Pinpoint the cell where the given text exists, returning its [X, Y] midpoint coordinate. 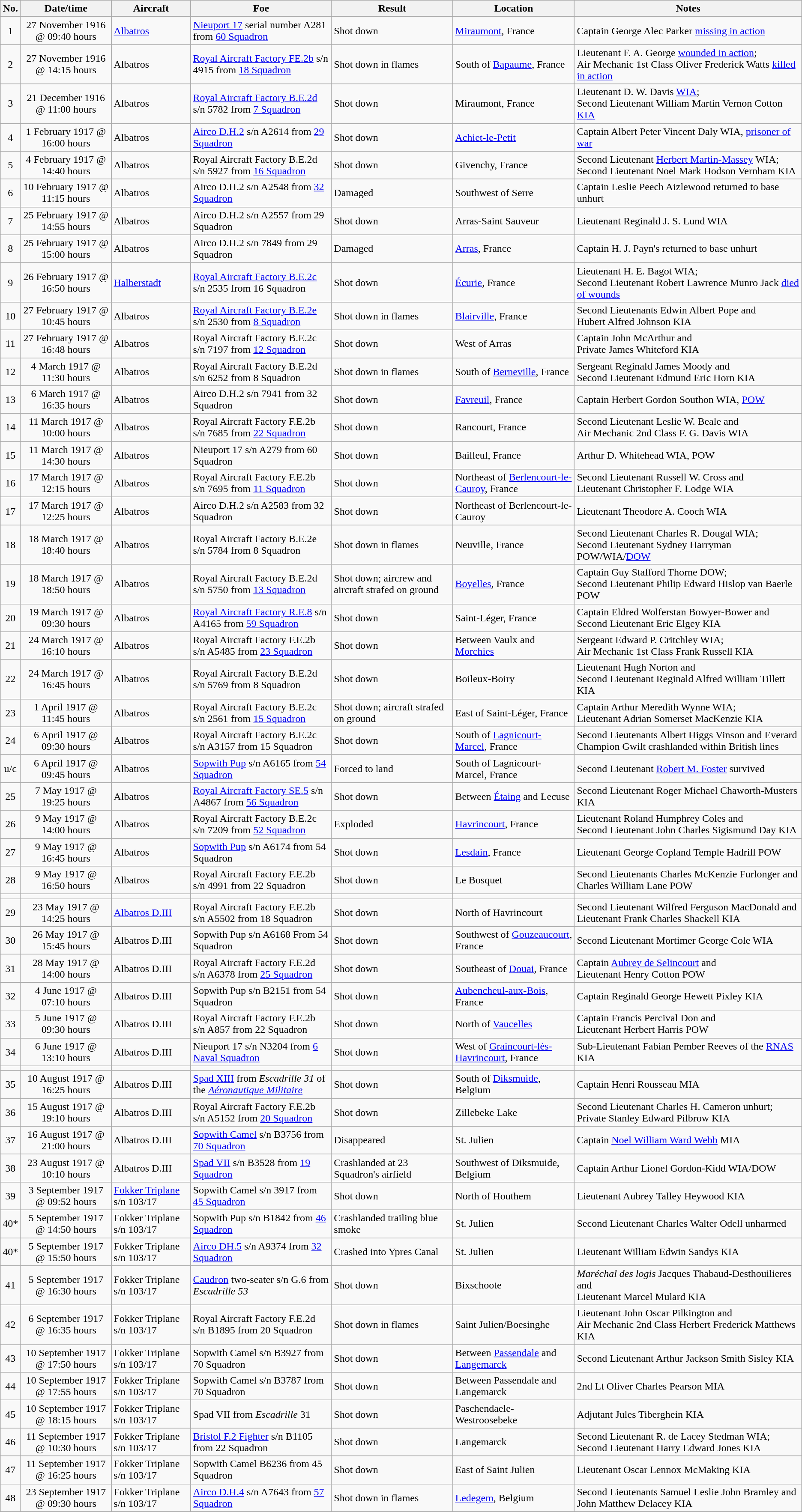
South of Diksmuide, Belgium [514, 1084]
Boileux-Boiry [514, 679]
10 September 1917 @ 17:50 hours [66, 1358]
Crashlanded trailing blue smoke [392, 1224]
24 [10, 741]
18 March 1917 @ 18:40 hours [66, 545]
Second Lieutenant Charles H. Cameron unhurt; Private Stanley Edward Pilbrow KIA [688, 1112]
Boyelles, France [514, 584]
18 [10, 545]
Arras-Saint Sauveur [514, 221]
Lieutenant D. W. Davis WIA; Second Lieutenant William Martin Vernon Cotton KIA [688, 104]
Between Étaing and Lecuse [514, 796]
Royal Aircraft Factory B.E.2e s/n 5784 from 8 Squadron [261, 545]
7 [10, 221]
6 June 1917 @ 13:10 hours [66, 1052]
Spad XIII from Escadrille 31 of the Aéronautique Militaire [261, 1084]
1 February 1917 @ 16:00 hours [66, 137]
Lieutenant John Oscar Pilkington and Air Mechanic 2nd Class Herbert Frederick Matthews KIA [688, 1325]
Sopwith Pup s/n B2151 from 54 Squadron [261, 996]
Langemarck [514, 1442]
Second Lieutenants Charles McKenzie Furlonger and Charles William Lane POW [688, 880]
1 April 1917 @ 11:45 hours [66, 713]
10 [10, 316]
Royal Aircraft Factory R.E.8 s/n A4165 from 59 Squadron [261, 617]
Bailleul, France [514, 456]
Location [514, 9]
Second Lieutenant Wilfred Ferguson MacDonald and Lieutenant Frank Charles Shackell KIA [688, 913]
Sopwith Camel s/n 3917 from 45 Squadron [261, 1196]
Havrincourt, France [514, 824]
24 March 1917 @ 16:45 hours [66, 679]
Second Lieutenant Charles Walter Odell unharmed [688, 1224]
36 [10, 1112]
Captain Reginald George Hewett Pixley KIA [688, 996]
Sub-Lieutenant Fabian Pember Reeves of the RNAS KIA [688, 1052]
Royal Aircraft Factory F.E.2b s/n A5502 from 18 Squadron [261, 913]
11 September 1917 @ 10:30 hours [66, 1442]
5 September 1917 @ 16:30 hours [66, 1285]
Northeast of Berlencourt-le-Cauroy [514, 511]
17 [10, 511]
8 [10, 248]
Captain Francis Percival Don and Lieutenant Herbert Harris POW [688, 1024]
21 [10, 646]
Captain Arthur Lionel Gordon-Kidd WIA/DOW [688, 1168]
Saint Julien/Boesinghe [514, 1325]
Second Lieutenant R. de Lacey Stedman WIA; Second Lieutenant Harry Edward Jones KIA [688, 1442]
Nieuport 17 s/n A279 from 60 Squadron [261, 456]
Second Lieutenant Mortimer George Cole WIA [688, 940]
37 [10, 1140]
Royal Aircraft Factory F.E.2b s/n 7695 from 11 Squadron [261, 483]
Royal Aircraft Factory B.E.2c s/n A3157 from 15 Squadron [261, 741]
Captain Guy Stafford Thorne DOW; Second Lieutenant Philip Edward Hislop van Baerle POW [688, 584]
Captain George Alec Parker missing in action [688, 31]
Second Lieutenants Samuel Leslie John Bramley and John Matthew Delacey KIA [688, 1498]
4 February 1917 @ 14:40 hours [66, 165]
10 September 1917 @ 17:55 hours [66, 1387]
9 [10, 282]
26 [10, 824]
Royal Aircraft Factory B.E.2d s/n 5750 from 13 Squadron [261, 584]
Ledegem, Belgium [514, 1498]
Second Lieutenant Charles R. Dougal WIA; Second Lieutenant Sydney Harryman POW/WIA/DOW [688, 545]
Sergeant Edward P. Critchley WIA; Air Mechanic 1st Class Frank Russell KIA [688, 646]
Royal Aircraft Factory B.E.2d s/n 6252 from 8 Squadron [261, 372]
Royal Aircraft Factory B.E.2c s/n 2535 from 16 Squadron [261, 282]
Sopwith Camel s/n B3756 from 70 Squadron [261, 1140]
5 [10, 165]
Airco D.H.4 s/n A7643 from 57 Squadron [261, 1498]
2 [10, 64]
Royal Aircraft Factory F.E.2b s/n A5485 from 23 Squadron [261, 646]
34 [10, 1052]
6 April 1917 @ 09:45 hours [66, 768]
Southeast of Douai, France [514, 969]
9 May 1917 @ 14:00 hours [66, 824]
Captain Noel William Ward Webb MIA [688, 1140]
Shot down; aircrew and aircraft strafed on ground [392, 584]
39 [10, 1196]
No. [10, 9]
11 March 1917 @ 10:00 hours [66, 427]
15 August 1917 @ 19:10 hours [66, 1112]
17 March 1917 @ 12:25 hours [66, 511]
Royal Aircraft Factory F.E.2b s/n A857 from 22 Squadron [261, 1024]
29 [10, 913]
12 [10, 372]
Lesdain, France [514, 852]
Arthur D. Whitehead WIA, POW [688, 456]
Second Lieutenant Leslie W. Beale and Air Mechanic 2nd Class F. G. Davis WIA [688, 427]
25 February 1917 @ 14:55 hours [66, 221]
Lieutenant H. E. Bagot WIA; Second Lieutenant Robert Lawrence Munro Jack died of wounds [688, 282]
Southwest of Diksmuide, Belgium [514, 1168]
9 May 1917 @ 16:50 hours [66, 880]
1 [10, 31]
Sopwith Camel s/n B3787 from 70 Squadron [261, 1387]
Captain Aubrey de Selincourt and Lieutenant Henry Cotton POW [688, 969]
Second Lieutenant Robert M. Foster survived [688, 768]
Disappeared [392, 1140]
Between Vaulx and Morchies [514, 646]
30 [10, 940]
Royal Aircraft Factory B.E.2c s/n 2561 from 15 Squadron [261, 713]
Bristol F.2 Fighter s/n B1105 from 22 Squadron [261, 1442]
Southwest of Gouzeaucourt, France [514, 940]
Nieuport 17 serial number A281 from 60 Squadron [261, 31]
19 March 1917 @ 09:30 hours [66, 617]
Adjutant Jules Tiberghein KIA [688, 1414]
23 August 1917 @ 10:10 hours [66, 1168]
Second Lieutenants Edwin Albert Pope and Hubert Alfred Johnson KIA [688, 316]
14 [10, 427]
Lieutenant F. A. George wounded in action; Air Mechanic 1st Class Oliver Frederick Watts killed in action [688, 64]
Rancourt, France [514, 427]
Écurie, France [514, 282]
Neuville, France [514, 545]
6 [10, 193]
16 August 1917 @ 21:00 hours [66, 1140]
5 September 1917 @ 14:50 hours [66, 1224]
Shot down; aircraft strafed on ground [392, 713]
27 November 1916 @ 14:15 hours [66, 64]
28 May 1917 @ 14:00 hours [66, 969]
11 September 1917 @ 16:25 hours [66, 1470]
Royal Aircraft Factory B.E.2d s/n 5769 from 8 Squadron [261, 679]
Sopwith Camel s/n B3927 from 70 Squadron [261, 1358]
Forced to land [392, 768]
Royal Aircraft Factory B.E.2e s/n 2530 from 8 Squadron [261, 316]
26 May 1917 @ 15:45 hours [66, 940]
Sopwith Camel B6236 from 45 Squadron [261, 1470]
20 [10, 617]
28 [10, 880]
Sopwith Pup s/n A6174 from 54 Squadron [261, 852]
27 [10, 852]
Sergeant Reginald James Moody and Second Lieutenant Edmund Eric Horn KIA [688, 372]
South of Bapaume, France [514, 64]
Airco D.H.2 s/n A2557 from 29 Squadron [261, 221]
Achiet-le-Petit [514, 137]
43 [10, 1358]
Second Lieutenant Russell W. Cross and Lieutenant Christopher F. Lodge WIA [688, 483]
Captain Leslie Peech Aizlewood returned to base unhurt [688, 193]
48 [10, 1498]
Captain H. J. Payn's returned to base unhurt [688, 248]
13 [10, 400]
Captain Herbert Gordon Southon WIA, POW [688, 400]
24 March 1917 @ 16:10 hours [66, 646]
7 May 1917 @ 19:25 hours [66, 796]
Captain Eldred Wolferstan Bowyer-Bower and Second Lieutenant Eric Elgey KIA [688, 617]
3 September 1917 @ 09:52 hours [66, 1196]
Crashed into Ypres Canal [392, 1251]
Captain Arthur Meredith Wynne WIA; Lieutenant Adrian Somerset MacKenzie KIA [688, 713]
Northeast of Berlencourt-le-Cauroy, France [514, 483]
32 [10, 996]
Southwest of Serre [514, 193]
38 [10, 1168]
Paschendaele-Westroosebeke [514, 1414]
25 February 1917 @ 15:00 hours [66, 248]
27 February 1917 @ 10:45 hours [66, 316]
Aircraft [151, 9]
East of Saint Julien [514, 1470]
Lieutenant Roland Humphrey Coles and Second Lieutenant John Charles Sigismund Day KIA [688, 824]
Airco D.H.2 s/n A2548 from 32 Squadron [261, 193]
Foe [261, 9]
27 November 1916 @ 09:40 hours [66, 31]
Royal Aircraft Factory F.E.2d s/n A6378 from 25 Squadron [261, 969]
Blairville, France [514, 316]
Royal Aircraft Factory FE.2b s/n 4915 from 18 Squadron [261, 64]
27 February 1917 @ 16:48 hours [66, 343]
Captain Albert Peter Vincent Daly WIA, prisoner of war [688, 137]
6 April 1917 @ 09:30 hours [66, 741]
Royal Aircraft Factory F.E.2b s/n 7685 from 22 Squadron [261, 427]
18 March 1917 @ 18:50 hours [66, 584]
42 [10, 1325]
Royal Aircraft Factory F.E.2b s/n A5152 from 20 Squadron [261, 1112]
5 June 1917 @ 09:30 hours [66, 1024]
Second Lieutenant Arthur Jackson Smith Sisley KIA [688, 1358]
23 [10, 713]
21 December 1916 @ 11:00 hours [66, 104]
Lieutenant William Edwin Sandys KIA [688, 1251]
North of Havrincourt [514, 913]
Zillebeke Lake [514, 1112]
Second Lieutenants Albert Higgs Vinson and Everard Champion Gwilt crashlanded within British lines [688, 741]
North of Houthem [514, 1196]
6 September 1917 @ 16:35 hours [66, 1325]
Spad VII s/n B3528 from 19 Squadron [261, 1168]
East of Saint-Léger, France [514, 713]
45 [10, 1414]
3 [10, 104]
Favreuil, France [514, 400]
Royal Aircraft Factory F.E.2b s/n 4991 from 22 Squadron [261, 880]
Aubencheul-aux-Bois, France [514, 996]
West of Graincourt-lès-Havrincourt, France [514, 1052]
Le Bosquet [514, 880]
Bixschoote [514, 1285]
44 [10, 1387]
23 May 1917 @ 14:25 hours [66, 913]
Captain Henri Rousseau MIA [688, 1084]
Halberstadt [151, 282]
Lieutenant Hugh Norton and Second Lieutenant Reginald Alfred William Tillett KIA [688, 679]
10 February 1917 @ 11:15 hours [66, 193]
25 [10, 796]
26 February 1917 @ 16:50 hours [66, 282]
11 [10, 343]
9 May 1917 @ 16:45 hours [66, 852]
31 [10, 969]
Royal Aircraft Factory B.E.2d s/n 5927 from 16 Squadron [261, 165]
5 September 1917 @ 15:50 hours [66, 1251]
Notes [688, 9]
10 September 1917 @ 18:15 hours [66, 1414]
23 September 1917 @ 09:30 hours [66, 1498]
Airco D.H.2 s/n 7941 from 32 Squadron [261, 400]
Caudron two-seater s/n G.6 from Escadrille 53 [261, 1285]
South of Berneville, France [514, 372]
Lieutenant Theodore A. Cooch WIA [688, 511]
Airco D.H.2 s/n A2614 from 29 Squadron [261, 137]
Crashlanded at 23 Squadron's airfield [392, 1168]
Givenchy, France [514, 165]
Arras, France [514, 248]
Second Lieutenant Herbert Martin-Massey WIA; Second Lieutenant Noel Mark Hodson Vernham KIA [688, 165]
Royal Aircraft Factory SE.5 s/n A4867 from 56 Squadron [261, 796]
Royal Aircraft Factory F.E.2d s/n B1895 from 20 Squadron [261, 1325]
Royal Aircraft Factory B.E.2d s/n 5782 from 7 Squadron [261, 104]
West of Arras [514, 343]
Royal Aircraft Factory B.E.2c s/n 7197 from 12 Squadron [261, 343]
Maréchal des logis Jacques Thabaud-Desthouilieres and Lieutenant Marcel Mulard KIA [688, 1285]
Lieutenant Aubrey Talley Heywood KIA [688, 1196]
Date/time [66, 9]
Spad VII from Escadrille 31 [261, 1414]
Sopwith Pup s/n A6165 from 54 Squadron [261, 768]
33 [10, 1024]
19 [10, 584]
Exploded [392, 824]
15 [10, 456]
Second Lieutenant Roger Michael Chaworth-Musters KIA [688, 796]
Royal Aircraft Factory B.E.2c s/n 7209 from 52 Squadron [261, 824]
Result [392, 9]
10 August 1917 @ 16:25 hours [66, 1084]
4 March 1917 @ 11:30 hours [66, 372]
6 March 1917 @ 16:35 hours [66, 400]
Lieutenant George Copland Temple Hadrill POW [688, 852]
Sopwith Pup s/n B1842 from 46 Squadron [261, 1224]
41 [10, 1285]
16 [10, 483]
2nd Lt Oliver Charles Pearson MIA [688, 1387]
Captain John McArthur and Private James Whiteford KIA [688, 343]
22 [10, 679]
Lieutenant Oscar Lennox McMaking KIA [688, 1470]
47 [10, 1470]
46 [10, 1442]
35 [10, 1084]
Nieuport 17 s/n N3204 from 6 Naval Squadron [261, 1052]
11 March 1917 @ 14:30 hours [66, 456]
u/c [10, 768]
17 March 1917 @ 12:15 hours [66, 483]
Airco DH.5 s/n A9374 from 32 Squadron [261, 1251]
4 June 1917 @ 07:10 hours [66, 996]
Saint-Léger, France [514, 617]
North of Vaucelles [514, 1024]
Airco D.H.2 s/n A2583 from 32 Squadron [261, 511]
Airco D.H.2 s/n 7849 from 29 Squadron [261, 248]
4 [10, 137]
Lieutenant Reginald J. S. Lund WIA [688, 221]
Sopwith Pup s/n A6168 From 54 Squadron [261, 940]
